Provide the [X, Y] coordinate of the cell's center where the given text is located.  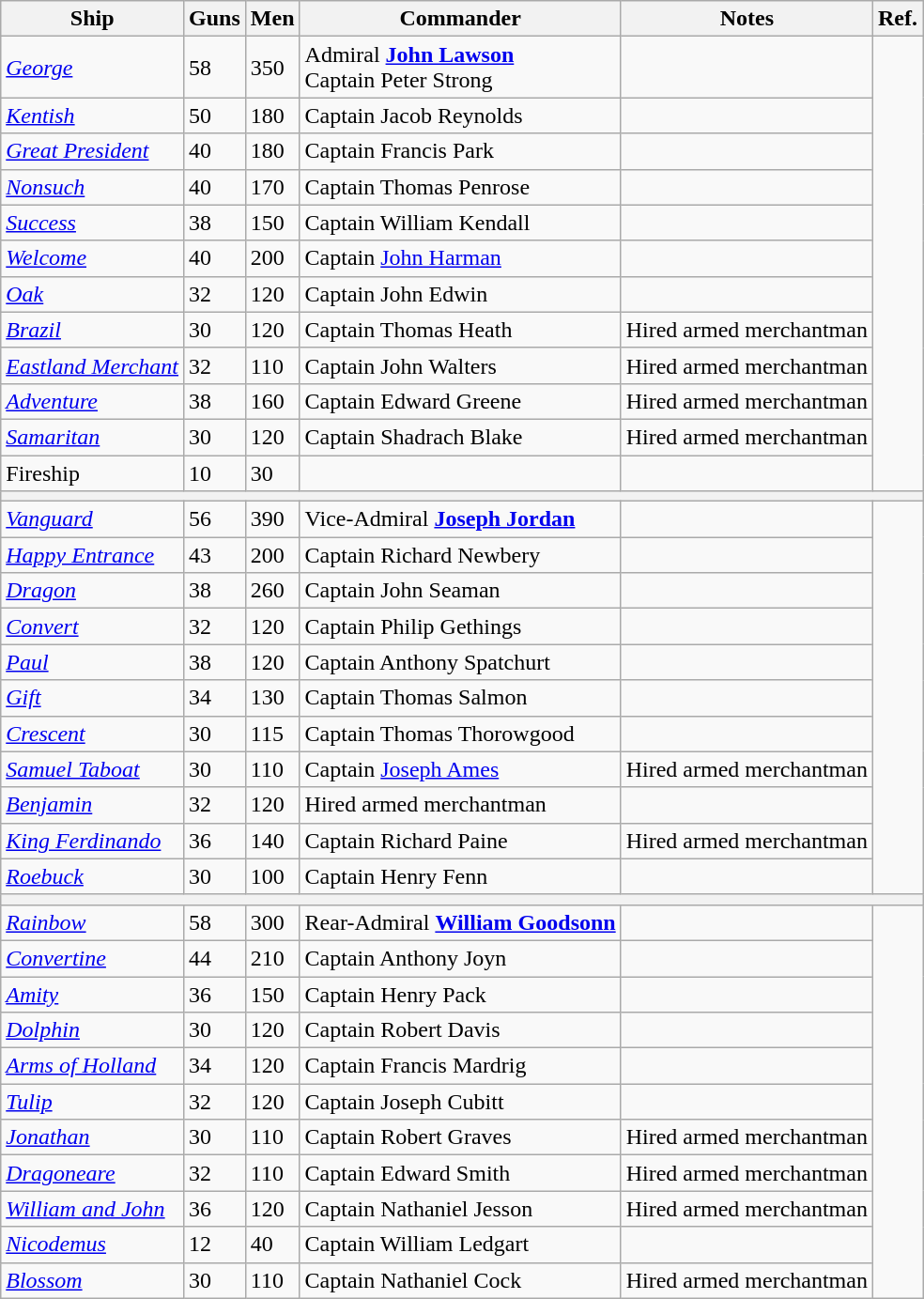
44 [215, 958]
Amity [92, 995]
Vanguard [92, 519]
Fireship [92, 472]
Captain Henry Pack [460, 995]
130 [272, 698]
Ref. [898, 19]
Captain William Kendall [460, 223]
43 [215, 555]
Great President [92, 151]
Convertine [92, 958]
Paul [92, 662]
Captain Joseph Ames [460, 769]
Kentish [92, 116]
Dragoneare [92, 1173]
Samaritan [92, 437]
260 [272, 591]
56 [215, 519]
Captain Shadrach Blake [460, 437]
Samuel Taboat [92, 769]
Captain Nathaniel Jesson [460, 1209]
Captain Edward Smith [460, 1173]
Adventure [92, 401]
Jonathan [92, 1137]
Captain Thomas Salmon [460, 698]
Ship [92, 19]
Captain Anthony Spatchurt [460, 662]
Captain John Walters [460, 365]
Roebuck [92, 876]
Brazil [92, 330]
12 [215, 1245]
Captain Francis Park [460, 151]
Dragon [92, 591]
King Ferdinando [92, 841]
Captain Richard Paine [460, 841]
Oak [92, 294]
Dolphin [92, 1030]
Captain Jacob Reynolds [460, 116]
Captain Thomas Penrose [460, 187]
170 [272, 187]
300 [272, 922]
Notes [747, 19]
Tulip [92, 1102]
Captain Robert Graves [460, 1137]
Nonsuch [92, 187]
Eastland Merchant [92, 365]
Guns [215, 19]
Nicodemus [92, 1245]
115 [272, 734]
Captain Anthony Joyn [460, 958]
210 [272, 958]
100 [272, 876]
Captain Nathaniel Cock [460, 1280]
Benjamin [92, 805]
Captain Joseph Cubitt [460, 1102]
William and John [92, 1209]
Captain Francis Mardrig [460, 1066]
Blossom [92, 1280]
Captain Henry Fenn [460, 876]
390 [272, 519]
Crescent [92, 734]
160 [272, 401]
Convert [92, 626]
Rainbow [92, 922]
Welcome [92, 258]
10 [215, 472]
Men [272, 19]
350 [272, 68]
Captain Philip Gethings [460, 626]
Gift [92, 698]
Rear-Admiral William Goodsonn [460, 922]
Captain John Edwin [460, 294]
50 [215, 116]
Captain Thomas Heath [460, 330]
Admiral John LawsonCaptain Peter Strong [460, 68]
Captain Richard Newbery [460, 555]
Captain Robert Davis [460, 1030]
George [92, 68]
Captain John Seaman [460, 591]
Happy Entrance [92, 555]
140 [272, 841]
Commander [460, 19]
Success [92, 223]
Arms of Holland [92, 1066]
Captain John Harman [460, 258]
Captain William Ledgart [460, 1245]
Vice-Admiral Joseph Jordan [460, 519]
Captain Thomas Thorowgood [460, 734]
Captain Edward Greene [460, 401]
